Locate the cell with the specified text and output its (x, y) center coordinate. 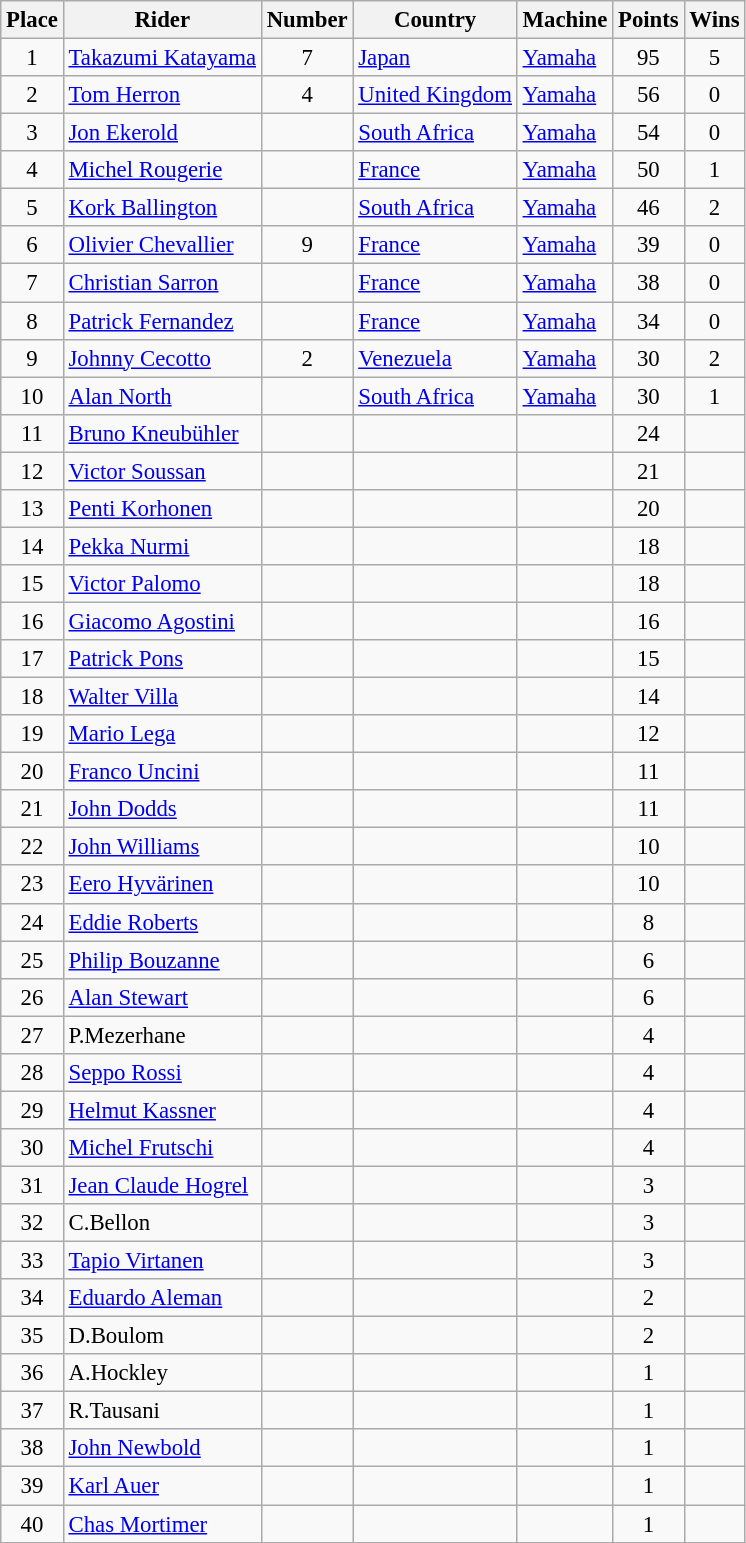
Takazumi Katayama (162, 58)
Walter Villa (162, 697)
Pekka Nurmi (162, 546)
36 (32, 1373)
33 (32, 1261)
23 (32, 885)
Tom Herron (162, 95)
54 (648, 133)
John Williams (162, 847)
Franco Uncini (162, 772)
Jean Claude Hogrel (162, 1185)
Seppo Rossi (162, 1073)
Venezuela (435, 358)
Points (648, 20)
22 (32, 847)
35 (32, 1336)
Machine (564, 20)
Helmut Kassner (162, 1110)
Japan (435, 58)
R.Tausani (162, 1411)
25 (32, 960)
United Kingdom (435, 95)
Penti Korhonen (162, 509)
32 (32, 1223)
John Newbold (162, 1449)
Michel Rougerie (162, 170)
Christian Sarron (162, 283)
56 (648, 95)
Olivier Chevallier (162, 245)
Bruno Kneubühler (162, 433)
Tapio Virtanen (162, 1261)
Victor Palomo (162, 584)
Eduardo Aleman (162, 1298)
50 (648, 170)
Eero Hyvärinen (162, 885)
95 (648, 58)
28 (32, 1073)
Kork Ballington (162, 208)
Rider (162, 20)
Alan Stewart (162, 997)
17 (32, 659)
Country (435, 20)
29 (32, 1110)
Karl Auer (162, 1486)
C.Bellon (162, 1223)
Patrick Fernandez (162, 321)
Place (32, 20)
Number (307, 20)
46 (648, 208)
Wins (714, 20)
A.Hockley (162, 1373)
40 (32, 1524)
13 (32, 509)
Mario Lega (162, 734)
19 (32, 734)
Eddie Roberts (162, 922)
P.Mezerhane (162, 1035)
Jon Ekerold (162, 133)
Giacomo Agostini (162, 621)
Johnny Cecotto (162, 358)
Patrick Pons (162, 659)
Michel Frutschi (162, 1148)
27 (32, 1035)
Alan North (162, 396)
Victor Soussan (162, 471)
Philip Bouzanne (162, 960)
John Dodds (162, 809)
D.Boulom (162, 1336)
Chas Mortimer (162, 1524)
26 (32, 997)
37 (32, 1411)
31 (32, 1185)
